Scan for the cell matching the given text and deliver its (X, Y) coordinate at center. 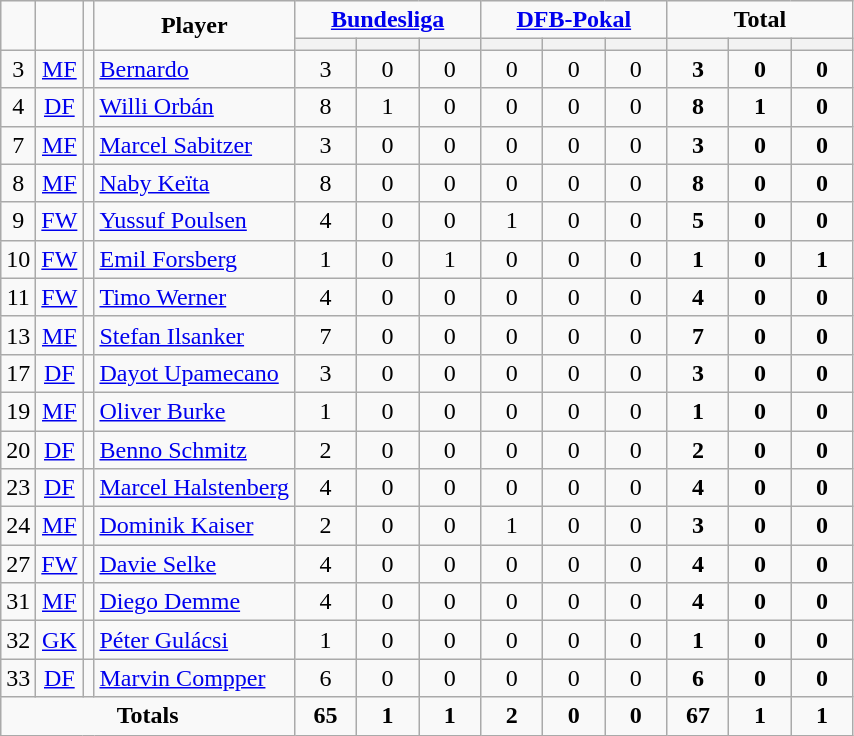
67 (698, 716)
20 (18, 449)
Yussuf Poulsen (194, 221)
Total (760, 20)
65 (325, 716)
Player (194, 26)
Emil Forsberg (194, 259)
19 (18, 411)
Bundesliga (387, 20)
Dayot Upamecano (194, 373)
27 (18, 564)
DFB-Pokal (574, 20)
10 (18, 259)
Stefan Ilsanker (194, 335)
Totals (148, 716)
Benno Schmitz (194, 449)
Naby Keïta (194, 183)
Diego Demme (194, 602)
33 (18, 678)
24 (18, 526)
32 (18, 640)
17 (18, 373)
13 (18, 335)
Péter Gulácsi (194, 640)
Marcel Sabitzer (194, 145)
Bernardo (194, 69)
9 (18, 221)
GK (60, 640)
Davie Selke (194, 564)
Willi Orbán (194, 107)
23 (18, 488)
Marvin Compper (194, 678)
31 (18, 602)
Dominik Kaiser (194, 526)
Marcel Halstenberg (194, 488)
Oliver Burke (194, 411)
5 (698, 221)
Timo Werner (194, 297)
11 (18, 297)
